For the text-containing cell, return its midpoint in (X, Y) coordinate format. 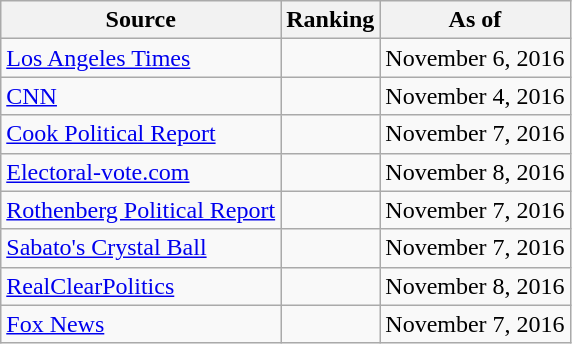
As of (475, 20)
Source (141, 20)
Electoral-vote.com (141, 172)
Ranking (330, 20)
CNN (141, 96)
Fox News (141, 324)
RealClearPolitics (141, 286)
Sabato's Crystal Ball (141, 248)
Los Angeles Times (141, 58)
November 6, 2016 (475, 58)
Rothenberg Political Report (141, 210)
Cook Political Report (141, 134)
November 4, 2016 (475, 96)
